Pinpoint the cell where the given text exists, returning its (X, Y) midpoint coordinate. 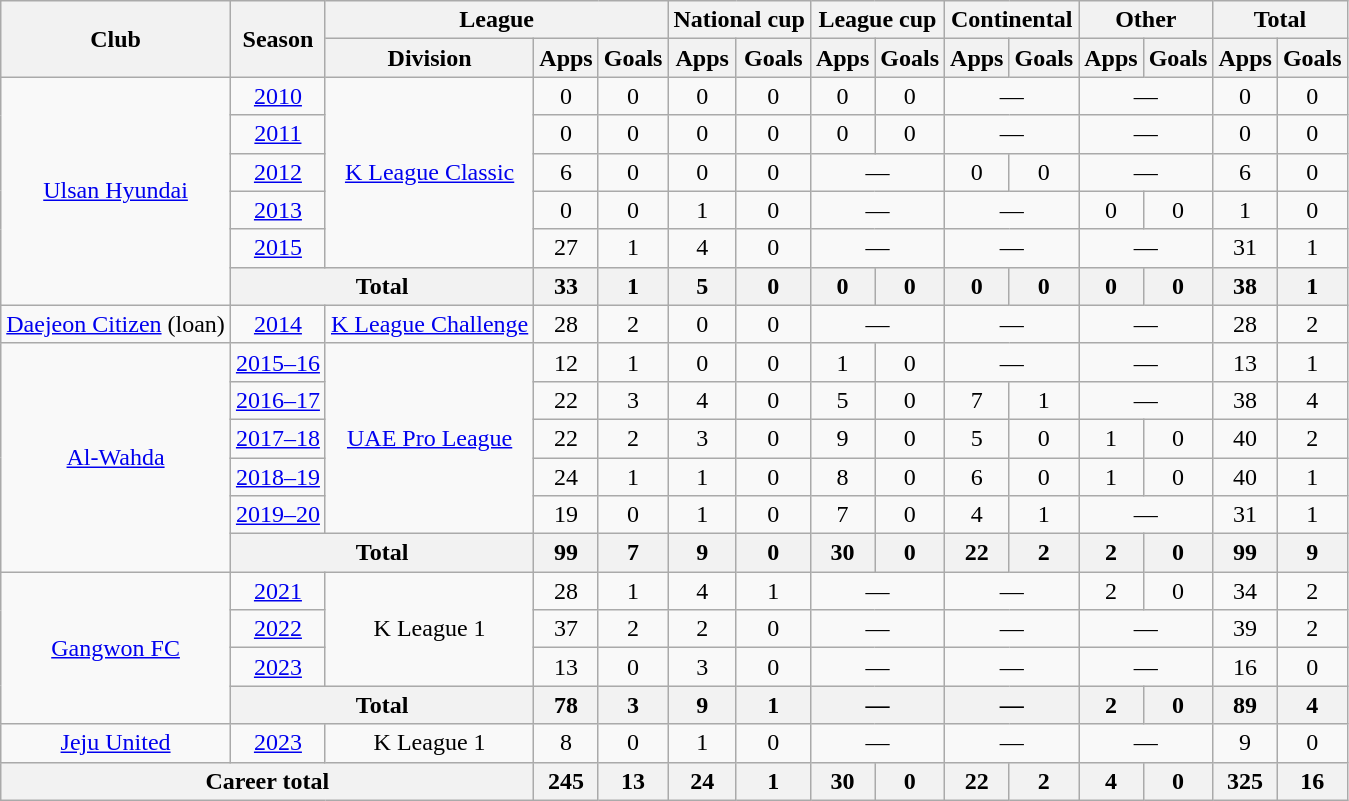
2018–19 (278, 477)
12 (566, 362)
Continental (1012, 20)
League (496, 20)
2019–20 (278, 515)
Other (1146, 20)
2016–17 (278, 400)
Season (278, 39)
2021 (278, 591)
89 (1245, 705)
Division (429, 58)
2012 (278, 172)
39 (1245, 629)
2015–16 (278, 362)
K League Challenge (429, 324)
34 (1245, 591)
37 (566, 629)
2010 (278, 96)
2017–18 (278, 438)
League cup (877, 20)
325 (1245, 781)
K League Classic (429, 172)
2022 (278, 629)
245 (566, 781)
2015 (278, 248)
Daejeon Citizen (loan) (116, 324)
2014 (278, 324)
National cup (739, 20)
2013 (278, 210)
27 (566, 248)
Al-Wahda (116, 457)
Club (116, 39)
Gangwon FC (116, 648)
33 (566, 286)
Career total (268, 781)
Ulsan Hyundai (116, 191)
UAE Pro League (429, 438)
Jeju United (116, 743)
78 (566, 705)
19 (566, 515)
2011 (278, 134)
